Provide the (X, Y) coordinate of the cell's center where the given text is located.  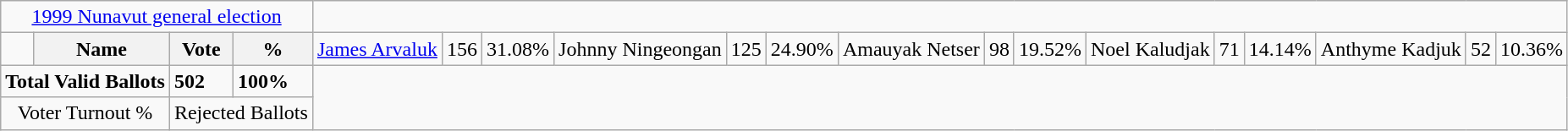
Rejected Ballots (240, 113)
Amauyak Netser (911, 49)
52 (1481, 49)
Noel Kaludjak (1151, 49)
19.52% (1049, 49)
% (272, 49)
10.36% (1532, 49)
24.90% (802, 49)
1999 Nunavut general election (157, 17)
James Arvaluk (377, 49)
98 (999, 49)
Voter Turnout % (85, 113)
31.08% (518, 49)
Johnny Ningeongan (641, 49)
Total Valid Ballots (85, 81)
502 (201, 81)
Anthyme Kadjuk (1391, 49)
156 (462, 49)
Vote (201, 49)
14.14% (1279, 49)
125 (746, 49)
71 (1229, 49)
100% (272, 81)
Name (102, 49)
